Scan for the cell matching the given text and deliver its (X, Y) coordinate at center. 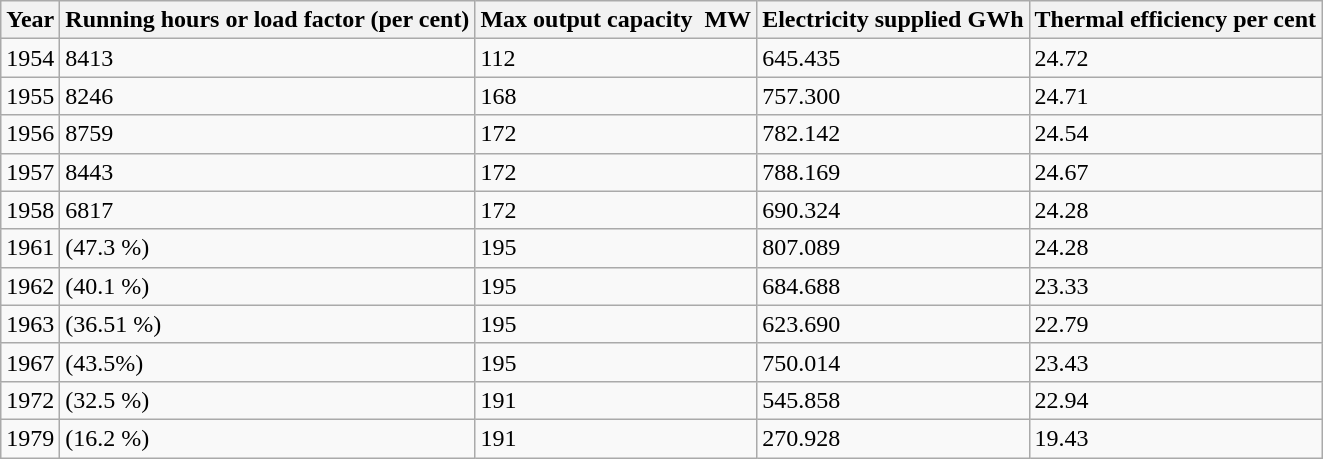
1979 (30, 438)
757.300 (893, 96)
24.54 (1176, 134)
(47.3 %) (268, 248)
1961 (30, 248)
24.67 (1176, 172)
1955 (30, 96)
684.688 (893, 286)
1967 (30, 362)
8443 (268, 172)
788.169 (893, 172)
(32.5 %) (268, 400)
Electricity supplied GWh (893, 20)
1962 (30, 286)
19.43 (1176, 438)
168 (616, 96)
(36.51 %) (268, 324)
8246 (268, 96)
23.33 (1176, 286)
807.089 (893, 248)
690.324 (893, 210)
270.928 (893, 438)
(16.2 %) (268, 438)
Year (30, 20)
1957 (30, 172)
8413 (268, 58)
Max output capacity MW (616, 20)
8759 (268, 134)
(40.1 %) (268, 286)
1963 (30, 324)
623.690 (893, 324)
22.94 (1176, 400)
545.858 (893, 400)
1958 (30, 210)
6817 (268, 210)
23.43 (1176, 362)
Running hours or load factor (per cent) (268, 20)
112 (616, 58)
(43.5%) (268, 362)
1956 (30, 134)
782.142 (893, 134)
24.72 (1176, 58)
645.435 (893, 58)
24.71 (1176, 96)
1954 (30, 58)
22.79 (1176, 324)
750.014 (893, 362)
Thermal efficiency per cent (1176, 20)
1972 (30, 400)
